Return [x, y] of the center of cell containing provided text 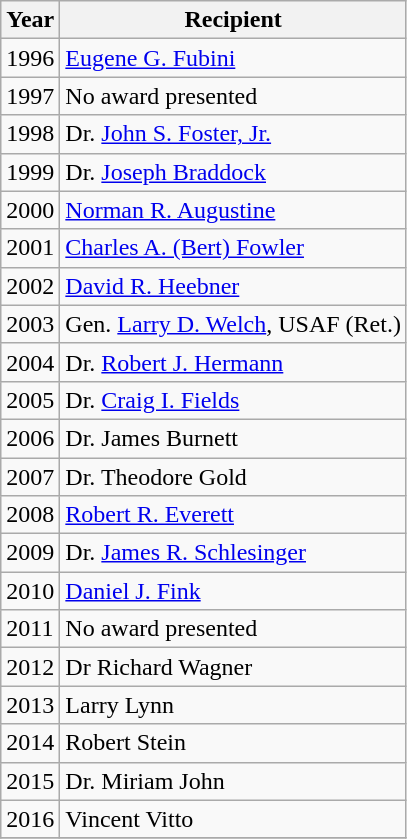
Eugene G. Fubini [234, 58]
Dr. James R. Schlesinger [234, 553]
Daniel J. Fink [234, 591]
2015 [30, 781]
Dr. Theodore Gold [234, 477]
2016 [30, 819]
2014 [30, 743]
Dr. Miriam John [234, 781]
2010 [30, 591]
Gen. Larry D. Welch, USAF (Ret.) [234, 324]
Norman R. Augustine [234, 210]
2007 [30, 477]
2009 [30, 553]
2013 [30, 705]
2005 [30, 400]
1998 [30, 134]
Larry Lynn [234, 705]
Robert Stein [234, 743]
Year [30, 20]
Dr Richard Wagner [234, 667]
Dr. John S. Foster, Jr. [234, 134]
2006 [30, 438]
Dr. Craig I. Fields [234, 400]
Dr. Robert J. Hermann [234, 362]
2012 [30, 667]
Vincent Vitto [234, 819]
Dr. James Burnett [234, 438]
2004 [30, 362]
1999 [30, 172]
Dr. Joseph Braddock [234, 172]
Robert R. Everett [234, 515]
David R. Heebner [234, 286]
2003 [30, 324]
2000 [30, 210]
2011 [30, 629]
2001 [30, 248]
1996 [30, 58]
Recipient [234, 20]
1997 [30, 96]
2008 [30, 515]
Charles A. (Bert) Fowler [234, 248]
2002 [30, 286]
